Provide the (X, Y) coordinate of the cell's center where the given text is located.  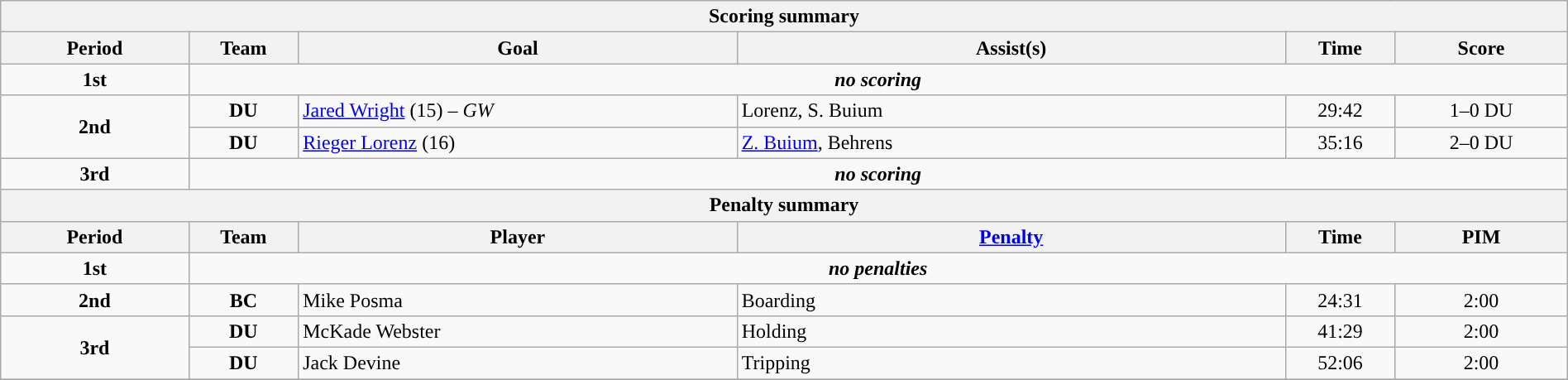
Penalty (1011, 237)
PIM (1481, 237)
Goal (518, 48)
35:16 (1340, 142)
2–0 DU (1481, 142)
no penalties (878, 268)
Penalty summary (784, 205)
1–0 DU (1481, 111)
29:42 (1340, 111)
52:06 (1340, 363)
BC (243, 300)
Mike Posma (518, 300)
Tripping (1011, 363)
Jared Wright (15) – GW (518, 111)
Rieger Lorenz (16) (518, 142)
41:29 (1340, 331)
Z. Buium, Behrens (1011, 142)
Score (1481, 48)
Jack Devine (518, 363)
Lorenz, S. Buium (1011, 111)
McKade Webster (518, 331)
Holding (1011, 331)
24:31 (1340, 300)
Boarding (1011, 300)
Scoring summary (784, 17)
Assist(s) (1011, 48)
Player (518, 237)
